Determine the [x, y] coordinate at the center of the cell enclosing the given text.  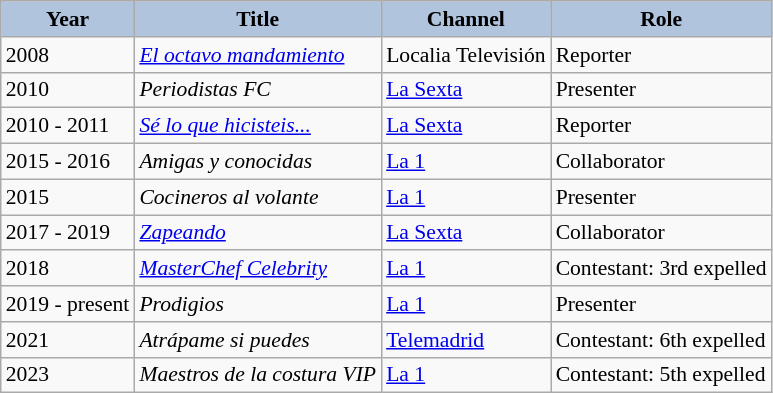
Periodistas FC [258, 90]
Title [258, 19]
2010 [68, 90]
2008 [68, 55]
Cocineros al volante [258, 197]
Sé lo que hicisteis... [258, 126]
Maestros de la costura VIP [258, 375]
Localia Televisión [466, 55]
2019 - present [68, 304]
Contestant: 3rd expelled [662, 269]
MasterChef Celebrity [258, 269]
Zapeando [258, 233]
2015 [68, 197]
2015 - 2016 [68, 162]
2017 - 2019 [68, 233]
Contestant: 5th expelled [662, 375]
Contestant: 6th expelled [662, 340]
2018 [68, 269]
Telemadrid [466, 340]
Atrápame si puedes [258, 340]
2023 [68, 375]
Channel [466, 19]
Amigas y conocidas [258, 162]
2010 - 2011 [68, 126]
Year [68, 19]
Role [662, 19]
Prodigios [258, 304]
El octavo mandamiento [258, 55]
2021 [68, 340]
